Return the [X, Y] coordinate for the center point of the cell that contains the specified text.  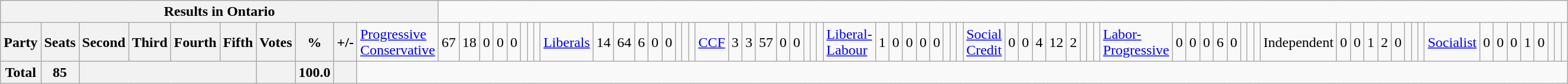
57 [765, 42]
Social Credit [984, 42]
Results in Ontario [220, 12]
Fifth [238, 42]
Socialist [1452, 42]
100.0 [314, 72]
67 [449, 42]
Seats [60, 42]
Votes [276, 42]
4 [1039, 42]
Labor-Progressive [1136, 42]
Liberals [567, 42]
Fourth [195, 42]
12 [1056, 42]
14 [604, 42]
+/- [345, 42]
Total [21, 72]
Third [150, 42]
18 [469, 42]
Liberal-Labour [849, 42]
CCF [712, 42]
Progressive Conservative [397, 42]
% [314, 42]
64 [624, 42]
Party [21, 42]
85 [60, 72]
Second [104, 42]
Independent [1299, 42]
